Scan for the cell matching the given text and deliver its (X, Y) coordinate at center. 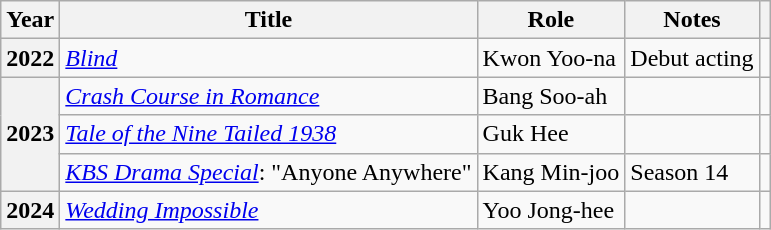
Tale of the Nine Tailed 1938 (268, 134)
Title (268, 20)
Kang Min-joo (551, 172)
Guk Hee (551, 134)
Notes (692, 20)
KBS Drama Special: "Anyone Anywhere" (268, 172)
Bang Soo-ah (551, 96)
Crash Course in Romance (268, 96)
Season 14 (692, 172)
2023 (30, 134)
Role (551, 20)
Debut acting (692, 58)
Yoo Jong-hee (551, 210)
Year (30, 20)
2024 (30, 210)
2022 (30, 58)
Blind (268, 58)
Kwon Yoo-na (551, 58)
Wedding Impossible (268, 210)
